Return [X, Y] of the center of cell containing provided text 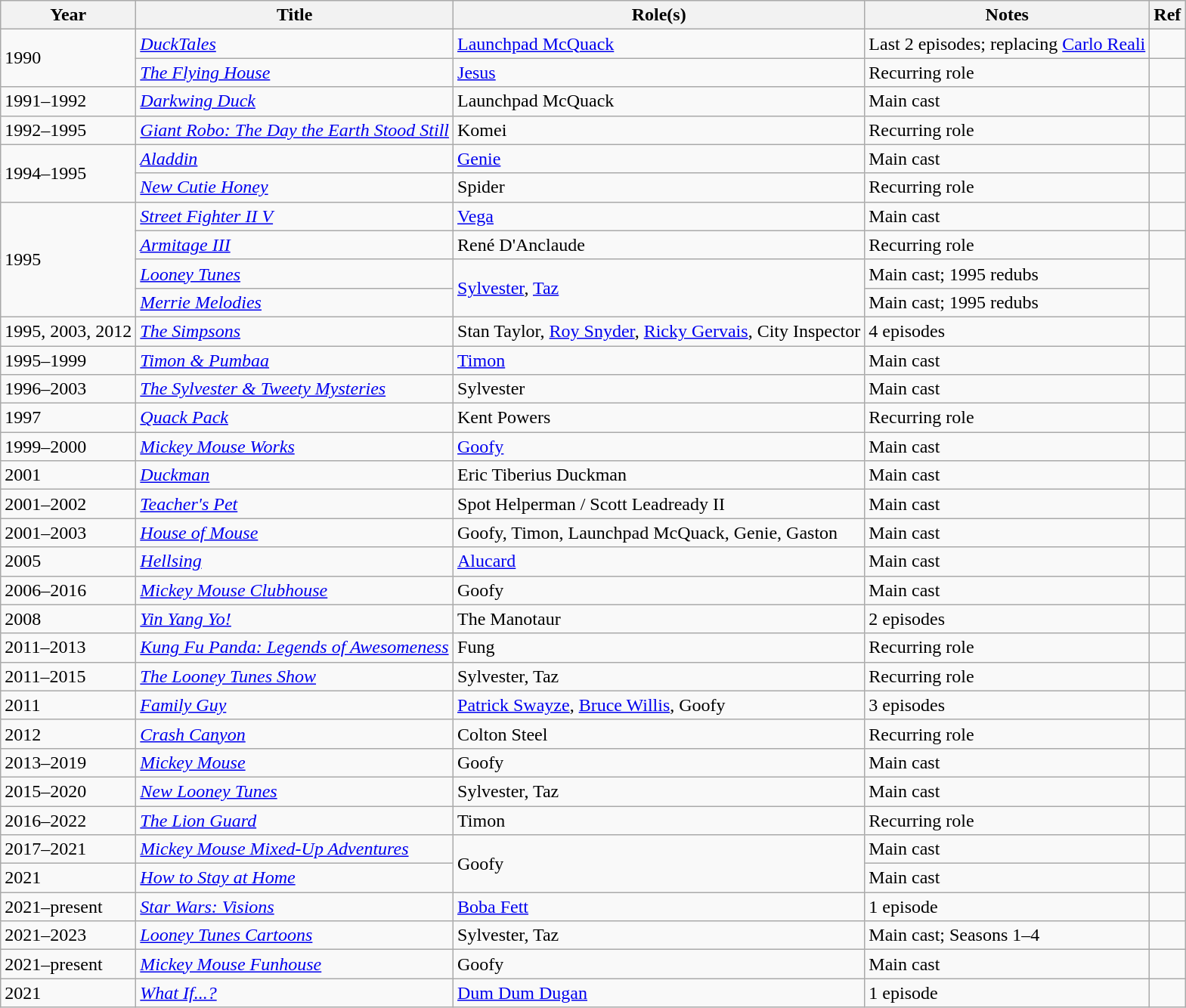
Title [295, 15]
New Looney Tunes [295, 791]
Komei [659, 130]
2016–2022 [68, 820]
Mickey Mouse [295, 762]
Mickey Mouse Works [295, 447]
The Simpsons [295, 331]
2001–2003 [68, 533]
1990 [68, 58]
Vega [659, 216]
1995–1999 [68, 360]
Role(s) [659, 15]
Boba Fett [659, 907]
Goofy, Timon, Launchpad McQuack, Genie, Gaston [659, 533]
Aladdin [295, 159]
2012 [68, 734]
1999–2000 [68, 447]
Fung [659, 648]
4 episodes [1007, 331]
The Lion Guard [295, 820]
Year [68, 15]
2006–2016 [68, 590]
2017–2021 [68, 849]
Genie [659, 159]
Teacher's Pet [295, 504]
2001–2002 [68, 504]
Kent Powers [659, 418]
2001 [68, 475]
1991–1992 [68, 101]
Kung Fu Panda: Legends of Awesomeness [295, 648]
Quack Pack [295, 418]
2011 [68, 705]
2005 [68, 561]
The Manotaur [659, 619]
Star Wars: Visions [295, 907]
Colton Steel [659, 734]
The Flying House [295, 73]
1995 [68, 259]
Eric Tiberius Duckman [659, 475]
Spider [659, 187]
1996–2003 [68, 389]
2013–2019 [68, 762]
3 episodes [1007, 705]
The Looney Tunes Show [295, 676]
2011–2015 [68, 676]
Jesus [659, 73]
DuckTales [295, 44]
Family Guy [295, 705]
Sylvester [659, 389]
What If...? [295, 993]
2 episodes [1007, 619]
2015–2020 [68, 791]
2008 [68, 619]
1997 [68, 418]
Mickey Mouse Clubhouse [295, 590]
René D'Anclaude [659, 245]
Patrick Swayze, Bruce Willis, Goofy [659, 705]
Merrie Melodies [295, 302]
House of Mouse [295, 533]
Crash Canyon [295, 734]
Mickey Mouse Funhouse [295, 964]
Last 2 episodes; replacing Carlo Reali [1007, 44]
Darkwing Duck [295, 101]
1995, 2003, 2012 [68, 331]
Hellsing [295, 561]
Giant Robo: The Day the Earth Stood Still [295, 130]
Timon & Pumbaa [295, 360]
New Cutie Honey [295, 187]
Ref [1167, 15]
2021–2023 [68, 935]
How to Stay at Home [295, 878]
Yin Yang Yo! [295, 619]
Main cast; Seasons 1–4 [1007, 935]
Looney Tunes Cartoons [295, 935]
Mickey Mouse Mixed-Up Adventures [295, 849]
2011–2013 [68, 648]
Duckman [295, 475]
The Sylvester & Tweety Mysteries [295, 389]
Street Fighter II V [295, 216]
1994–1995 [68, 173]
Spot Helperman / Scott Leadready II [659, 504]
Alucard [659, 561]
Armitage III [295, 245]
Stan Taylor, Roy Snyder, Ricky Gervais, City Inspector [659, 331]
Dum Dum Dugan [659, 993]
1992–1995 [68, 130]
Looney Tunes [295, 274]
Notes [1007, 15]
